Return the [x, y] coordinate for the center point of the cell that contains the specified text.  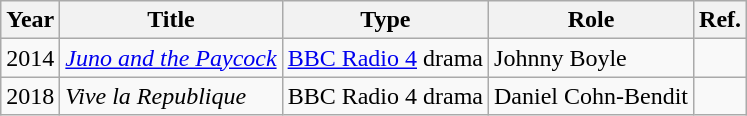
2018 [30, 96]
Title [171, 20]
Johnny Boyle [592, 58]
Vive la Republique [171, 96]
2014 [30, 58]
Role [592, 20]
Ref. [720, 20]
Daniel Cohn-Bendit [592, 96]
Type [385, 20]
Juno and the Paycock [171, 58]
Year [30, 20]
